Pinpoint the cell where the given text exists, returning its [X, Y] midpoint coordinate. 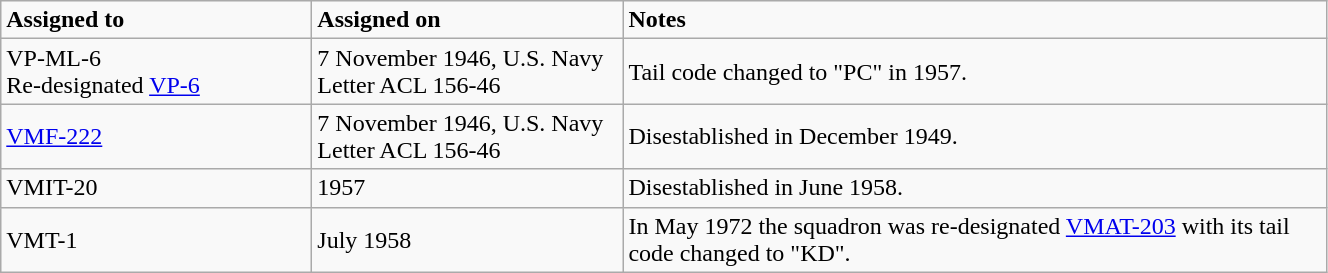
VP-ML-6Re-designated VP-6 [156, 72]
Assigned to [156, 20]
VMT-1 [156, 240]
In May 1972 the squadron was re-designated VMAT-203 with its tail code changed to "KD". [975, 240]
Disestablished in December 1949. [975, 136]
VMF-222 [156, 136]
Assigned on [468, 20]
Disestablished in June 1958. [975, 188]
Notes [975, 20]
VMIT-20 [156, 188]
Tail code changed to "PC" in 1957. [975, 72]
1957 [468, 188]
July 1958 [468, 240]
